Output the (x, y) coordinate of the center of the cell containing the given text.  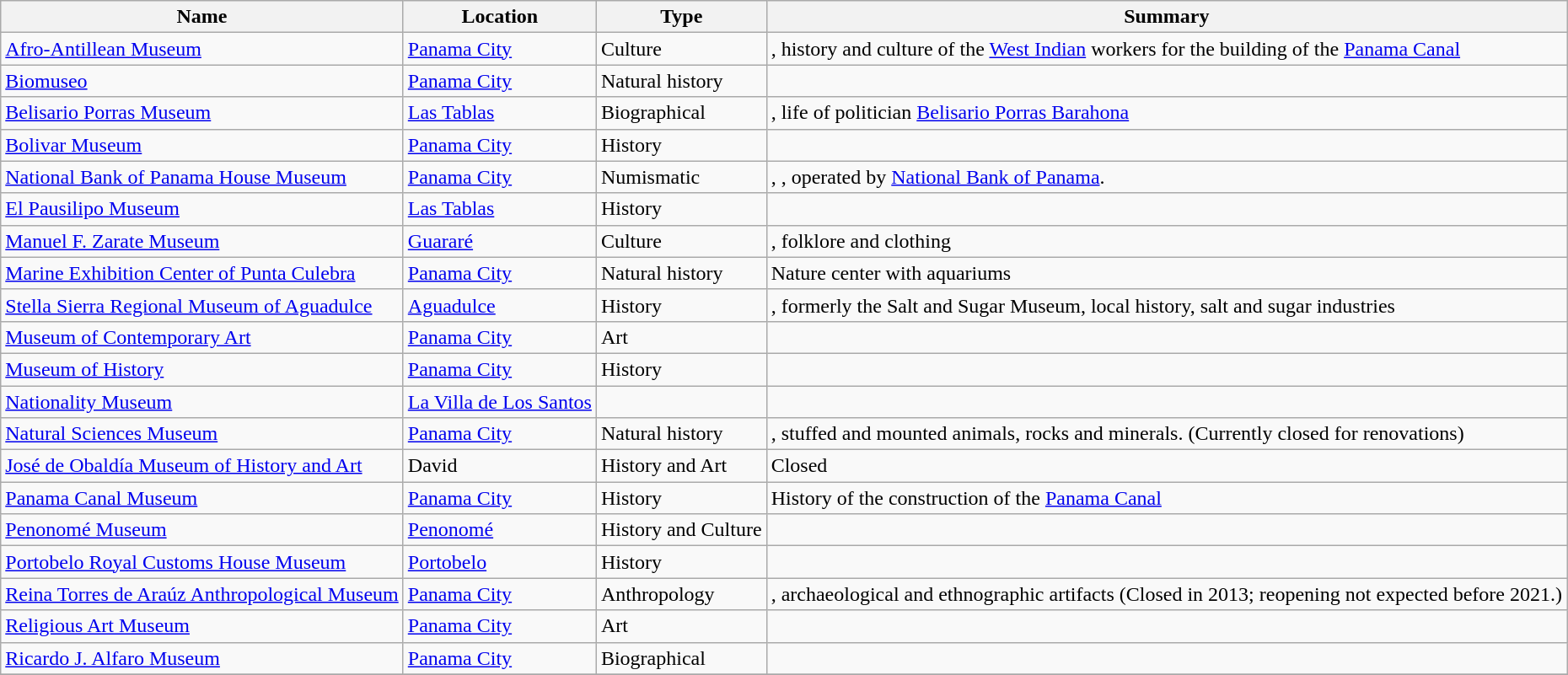
Afro-Antillean Museum (202, 49)
, archaeological and ethnographic artifacts (Closed in 2013; reopening not expected before 2021.) (1167, 594)
Anthropology (681, 594)
Aguadulce (499, 305)
Panama Canal Museum (202, 498)
, formerly the Salt and Sugar Museum, local history, salt and sugar industries (1167, 305)
David (499, 466)
Religious Art Museum (202, 626)
Museum of History (202, 369)
Natural Sciences Museum (202, 434)
History and Culture (681, 530)
Biomuseo (202, 81)
Guararé (499, 241)
, history and culture of the West Indian workers for the building of the Panama Canal (1167, 49)
Bolivar Museum (202, 145)
Manuel F. Zarate Museum (202, 241)
, folklore and clothing (1167, 241)
Location (499, 17)
, life of politician Belisario Porras Barahona (1167, 113)
, , operated by National Bank of Panama. (1167, 177)
Stella Sierra Regional Museum of Aguadulce (202, 305)
Penonomé Museum (202, 530)
Reina Torres de Araúz Anthropological Museum (202, 594)
Numismatic (681, 177)
Museum of Contemporary Art (202, 337)
Nature center with aquariums (1167, 273)
National Bank of Panama House Museum (202, 177)
La Villa de Los Santos (499, 402)
Closed (1167, 466)
Penonomé (499, 530)
Summary (1167, 17)
El Pausilipo Museum (202, 209)
José de Obaldía Museum of History and Art (202, 466)
History and Art (681, 466)
Portobelo (499, 562)
Name (202, 17)
Belisario Porras Museum (202, 113)
Ricardo J. Alfaro Museum (202, 658)
History of the construction of the Panama Canal (1167, 498)
Nationality Museum (202, 402)
Marine Exhibition Center of Punta Culebra (202, 273)
Type (681, 17)
Portobelo Royal Customs House Museum (202, 562)
, stuffed and mounted animals, rocks and minerals. (Currently closed for renovations) (1167, 434)
